Pinpoint the cell where the given text exists, returning its [X, Y] midpoint coordinate. 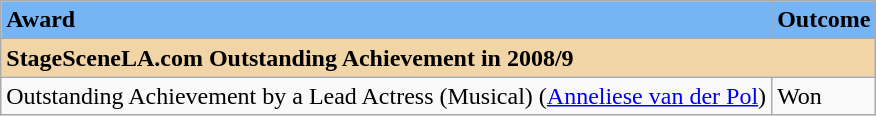
StageSceneLA.com Outstanding Achievement in 2008/9 [438, 58]
Outcome [824, 20]
Outstanding Achievement by a Lead Actress (Musical) (Anneliese van der Pol) [386, 96]
Award [386, 20]
Won [824, 96]
